Identify which cell holds the provided text, then report its (X, Y) central coordinate. 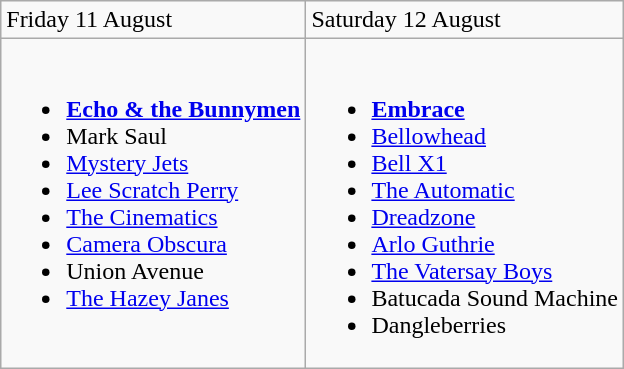
EmbraceBellowheadBell X1The AutomaticDreadzoneArlo GuthrieThe Vatersay BoysBatucada Sound MachineDangleberries (465, 204)
Echo & the BunnymenMark SaulMystery JetsLee Scratch PerryThe CinematicsCamera ObscuraUnion AvenueThe Hazey Janes (154, 204)
Saturday 12 August (465, 20)
Friday 11 August (154, 20)
